For the text-containing cell, return its midpoint in [X, Y] coordinate format. 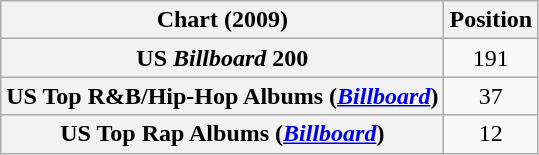
US Top R&B/Hip-Hop Albums (Billboard) [222, 96]
US Billboard 200 [222, 58]
Position [491, 20]
12 [491, 134]
US Top Rap Albums (Billboard) [222, 134]
37 [491, 96]
Chart (2009) [222, 20]
191 [491, 58]
